Find where the given text appears and provide that cell's center as (x, y) coordinate. 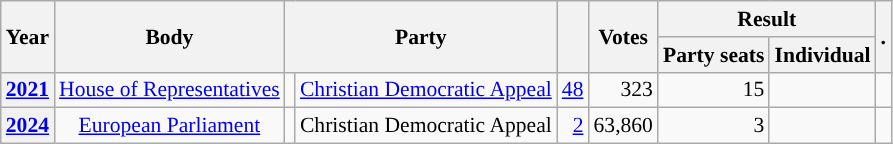
2024 (28, 126)
European Parliament (170, 126)
Party seats (714, 55)
323 (622, 90)
Votes (622, 36)
Body (170, 36)
48 (573, 90)
15 (714, 90)
Party (421, 36)
2 (573, 126)
3 (714, 126)
Individual (822, 55)
Year (28, 36)
Result (767, 19)
2021 (28, 90)
63,860 (622, 126)
. (884, 36)
House of Representatives (170, 90)
